Determine the (X, Y) coordinate at the center of the cell enclosing the given text.  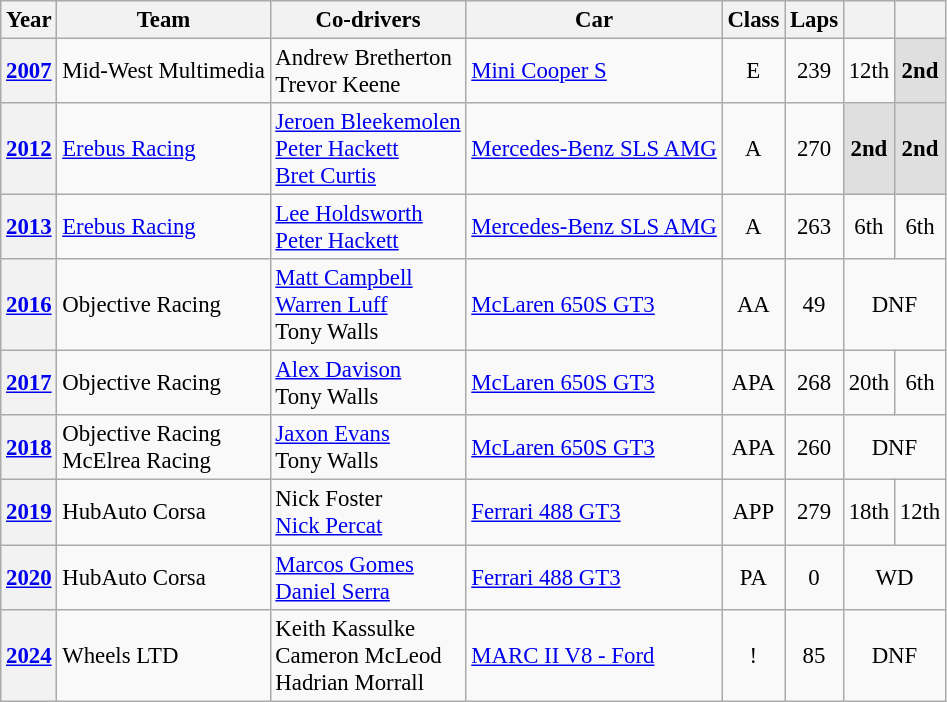
Wheels LTD (164, 655)
Matt Campbell Warren Luff Tony Walls (368, 305)
279 (814, 512)
Year (29, 20)
MARC II V8 - Ford (594, 655)
Class (754, 20)
260 (814, 448)
Mini Cooper S (594, 72)
Objective Racing McElrea Racing (164, 448)
Laps (814, 20)
E (754, 72)
Car (594, 20)
Nick Foster Nick Percat (368, 512)
Alex Davison Tony Walls (368, 384)
2013 (29, 228)
Co-drivers (368, 20)
0 (814, 578)
2007 (29, 72)
85 (814, 655)
Keith Kassulke Cameron McLeod Hadrian Morrall (368, 655)
APP (754, 512)
2024 (29, 655)
18th (868, 512)
AA (754, 305)
Marcos Gomes Daniel Serra (368, 578)
239 (814, 72)
2020 (29, 578)
WD (894, 578)
263 (814, 228)
2019 (29, 512)
Jaxon Evans Tony Walls (368, 448)
268 (814, 384)
Jeroen Bleekemolen Peter Hackett Bret Curtis (368, 149)
2016 (29, 305)
49 (814, 305)
2012 (29, 149)
! (754, 655)
Team (164, 20)
2018 (29, 448)
Andrew Bretherton Trevor Keene (368, 72)
20th (868, 384)
PA (754, 578)
Mid-West Multimedia (164, 72)
2017 (29, 384)
270 (814, 149)
Lee Holdsworth Peter Hackett (368, 228)
